Scan for the cell matching the given text and deliver its [x, y] coordinate at center. 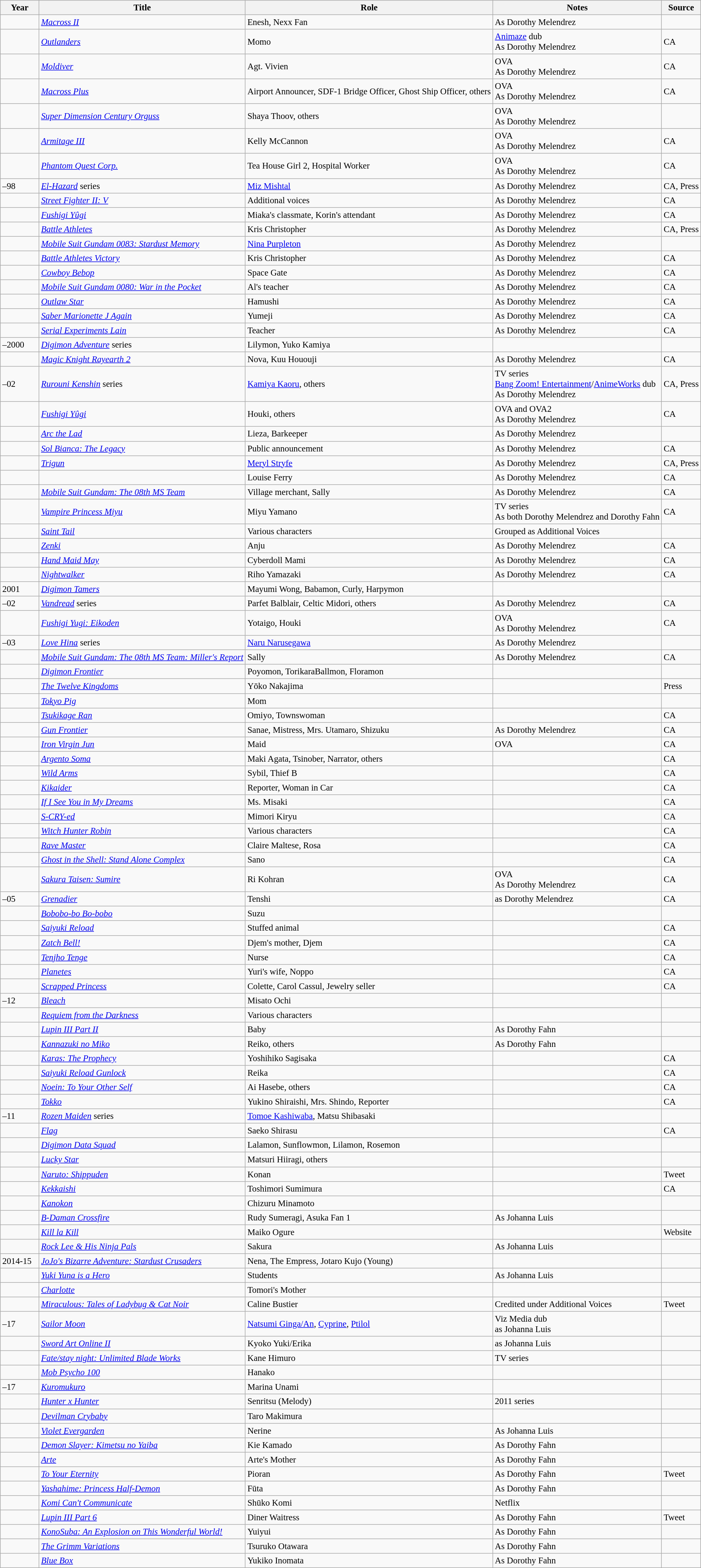
Hunter x Hunter [142, 1402]
Title [142, 8]
Enesh, Nexx Fan [369, 22]
Flag [142, 1131]
Pioran [369, 1474]
Naru Narusegawa [369, 643]
Taro Makimura [369, 1416]
Street Fighter II: V [142, 200]
Nerine [369, 1431]
Love Hina series [142, 643]
Komi Can't Communicate [142, 1503]
Lilymon, Yuko Kamiya [369, 345]
Naruto: Shippuden [142, 1174]
Miz Mishtal [369, 186]
Phantom Quest Corp. [142, 166]
Yukiko Inomata [369, 1561]
Saiyuki Reload Gunlock [142, 1073]
Konan [369, 1174]
Kannazuki no Miko [142, 1044]
OVA [577, 744]
Violet Evergarden [142, 1431]
Nena, The Empress, Jotaro Kujo (Young) [369, 1261]
Yoshihiko Sagisaka [369, 1058]
Sakura [369, 1247]
as Dorothy Melendrez [577, 899]
Kuromukuro [142, 1387]
Cowboy Bebop [142, 272]
Maid [369, 744]
Trigun [142, 463]
–2000 [20, 345]
Misato Ochi [369, 1001]
Nurse [369, 957]
–12 [20, 1001]
–98 [20, 186]
Reika [369, 1073]
Lieza, Barkeeper [369, 434]
Saint Tail [142, 531]
Sano [369, 860]
Lupin III Part 6 [142, 1517]
Macross II [142, 22]
Village merchant, Sally [369, 492]
Digimon Frontier [142, 672]
Senritsu (Melody) [369, 1402]
Caline Bustier [369, 1304]
Djem's mother, Djem [369, 943]
Website [681, 1232]
Yuiyui [369, 1532]
Yashahime: Princess Half-Demon [142, 1488]
Chizuru Minamoto [369, 1203]
Blue Box [142, 1561]
Mobile Suit Gundam: The 08th MS Team: Miller's Report [142, 657]
Rozen Maiden series [142, 1116]
Animaze dub As Dorothy Melendrez [577, 42]
Rudy Sumeragi, Asuka Fan 1 [369, 1217]
Tomori's Mother [369, 1290]
Tomoe Kashiwaba, Matsu Shibasaki [369, 1116]
Witch Hunter Robin [142, 831]
Ms. Misaki [369, 802]
Requiem from the Darkness [142, 1015]
Kikaider [142, 787]
Houki, others [369, 414]
Fūta [369, 1488]
Super Dimension Century Orguss [142, 116]
Public announcement [369, 448]
Additional voices [369, 200]
Shūko Komi [369, 1503]
2011 series [577, 1402]
Digimon Adventure series [142, 345]
Bobobo-bo Bo-bobo [142, 914]
Miaka's classmate, Korin's attendant [369, 215]
Miraculous: Tales of Ladybug & Cat Noir [142, 1304]
Battle Athletes Victory [142, 258]
Serial Experiments Lain [142, 331]
Zenki [142, 546]
Momo [369, 42]
Teacher [369, 331]
S-CRY-ed [142, 816]
Grouped as Additional Voices [577, 531]
Yōko Nakajima [369, 686]
Miyu Yamano [369, 512]
Tea House Girl 2, Hospital Worker [369, 166]
Sybil, Thief B [369, 773]
Tokko [142, 1102]
Baby [369, 1030]
Argento Soma [142, 759]
–11 [20, 1116]
Riho Yamazaki [369, 575]
The Twelve Kingdoms [142, 686]
Rurouni Kenshin series [142, 384]
Yumeji [369, 316]
Hanako [369, 1372]
Mob Psycho 100 [142, 1372]
Outlanders [142, 42]
Saiyuki Reload [142, 928]
Noein: To Your Other Self [142, 1087]
Arc the Lad [142, 434]
Magic Knight Rayearth 2 [142, 359]
Space Gate [369, 272]
Fate/stay night: Unlimited Blade Works [142, 1358]
Scrapped Princess [142, 986]
Yuri's wife, Noppo [369, 971]
Meryl Stryfe [369, 463]
Kekkaishi [142, 1189]
Yuki Yuna is a Hero [142, 1275]
Kyoko Yuki/Erika [369, 1344]
Hand Maid May [142, 560]
Kane Himuro [369, 1358]
Louise Ferry [369, 477]
Diner Waitress [369, 1517]
Ri Kohran [369, 880]
Sally [369, 657]
Reporter, Woman in Car [369, 787]
2001 [20, 589]
Students [369, 1275]
Kie Kamado [369, 1445]
Parfet Balblair, Celtic Midori, others [369, 603]
Mimori Kiryu [369, 816]
Kelly McCannon [369, 141]
Bleach [142, 1001]
Role [369, 8]
Lupin III Part II [142, 1030]
Devilman Crybaby [142, 1416]
Mobile Suit Gundam 0083: Stardust Memory [142, 244]
Sailor Moon [142, 1324]
Press [681, 686]
Rave Master [142, 846]
Iron Virgin Jun [142, 744]
Wild Arms [142, 773]
–03 [20, 643]
Yukino Shiraishi, Mrs. Shindo, Reporter [369, 1102]
Netflix [577, 1503]
Tokyo Pig [142, 701]
Credited under Additional Voices [577, 1304]
Agt. Vivien [369, 67]
Natsumi Ginga/An, Cyprine, Ptilol [369, 1324]
Shaya Thoov, others [369, 116]
Matsuri Hiiragi, others [369, 1160]
Kill la Kill [142, 1232]
Tenjho Tenge [142, 957]
If I See You in My Dreams [142, 802]
Tsuruko Otawara [369, 1546]
Fushigi Yugi: Eikoden [142, 624]
KonoSuba: An Explosion on This Wonderful World! [142, 1532]
Airport Announcer, SDF-1 Bridge Officer, Ghost Ship Officer, others [369, 92]
Cyberdoll Mami [369, 560]
Digimon Tamers [142, 589]
OVA and OVA2As Dorothy Melendrez [577, 414]
Kanokon [142, 1203]
Lucky Star [142, 1160]
Year [20, 8]
Karas: The Prophecy [142, 1058]
JoJo's Bizarre Adventure: Stardust Crusaders [142, 1261]
Mobile Suit Gundam: The 08th MS Team [142, 492]
Battle Athletes [142, 229]
Marina Unami [369, 1387]
Sword Art Online II [142, 1344]
Vampire Princess Miyu [142, 512]
Mobile Suit Gundam 0080: War in the Pocket [142, 287]
Hamushi [369, 301]
TV seriesBang Zoom! Entertainment/AnimeWorks dubAs Dorothy Melendrez [577, 384]
Notes [577, 8]
Omiyo, Townswoman [369, 715]
Tsukikage Ran [142, 715]
Charlotte [142, 1290]
Planetes [142, 971]
as Johanna Luis [577, 1344]
–05 [20, 899]
Mom [369, 701]
TV seriesAs both Dorothy Melendrez and Dorothy Fahn [577, 512]
Source [681, 8]
Grenadier [142, 899]
Digimon Data Squad [142, 1145]
B-Daman Crossfire [142, 1217]
Al's teacher [369, 287]
Arte's Mother [369, 1459]
The Grimm Variations [142, 1546]
Colette, Carol Cassul, Jewelry seller [369, 986]
Demon Slayer: Kimetsu no Yaiba [142, 1445]
Tenshi [369, 899]
Sanae, Mistress, Mrs. Utamaro, Shizuku [369, 730]
Vandread series [142, 603]
Reiko, others [369, 1044]
Saeko Shirasu [369, 1131]
Maki Agata, Tsinober, Narrator, others [369, 759]
Sakura Taisen: Sumire [142, 880]
Nightwalker [142, 575]
Ai Hasebe, others [369, 1087]
Nova, Kuu Hououji [369, 359]
2014-15 [20, 1261]
Ghost in the Shell: Stand Alone Complex [142, 860]
Kamiya Kaoru, others [369, 384]
Toshimori Sumimura [369, 1189]
Mayumi Wong, Babamon, Curly, Harpymon [369, 589]
TV series [577, 1358]
Macross Plus [142, 92]
Poyomon, TorikaraBallmon, Floramon [369, 672]
Nina Purpleton [369, 244]
Sol Bianca: The Legacy [142, 448]
Zatch Bell! [142, 943]
Anju [369, 546]
Viz Media dubas Johanna Luis [577, 1324]
Lalamon, Sunflowmon, Lilamon, Rosemon [369, 1145]
Rock Lee & His Ninja Pals [142, 1247]
Suzu [369, 914]
Gun Frontier [142, 730]
Outlaw Star [142, 301]
El-Hazard series [142, 186]
Saber Marionette J Again [142, 316]
Maiko Ogure [369, 1232]
Moldiver [142, 67]
Stuffed animal [369, 928]
To Your Eternity [142, 1474]
Claire Maltese, Rosa [369, 846]
Arte [142, 1459]
Armitage III [142, 141]
Yotaigo, Houki [369, 624]
